Return (x, y) of the center of cell containing provided text 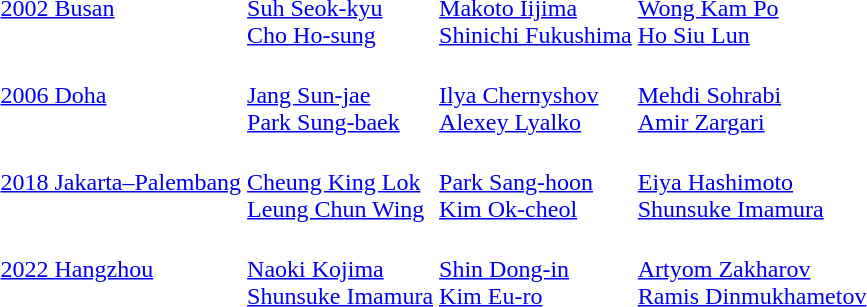
Park Sang-hoonKim Ok-cheol (536, 182)
Ilya ChernyshovAlexey Lyalko (536, 95)
Cheung King LokLeung Chun Wing (340, 182)
Jang Sun-jaePark Sung-baek (340, 95)
